Extract the [X, Y] coordinate from the center of the cell holding the provided text.  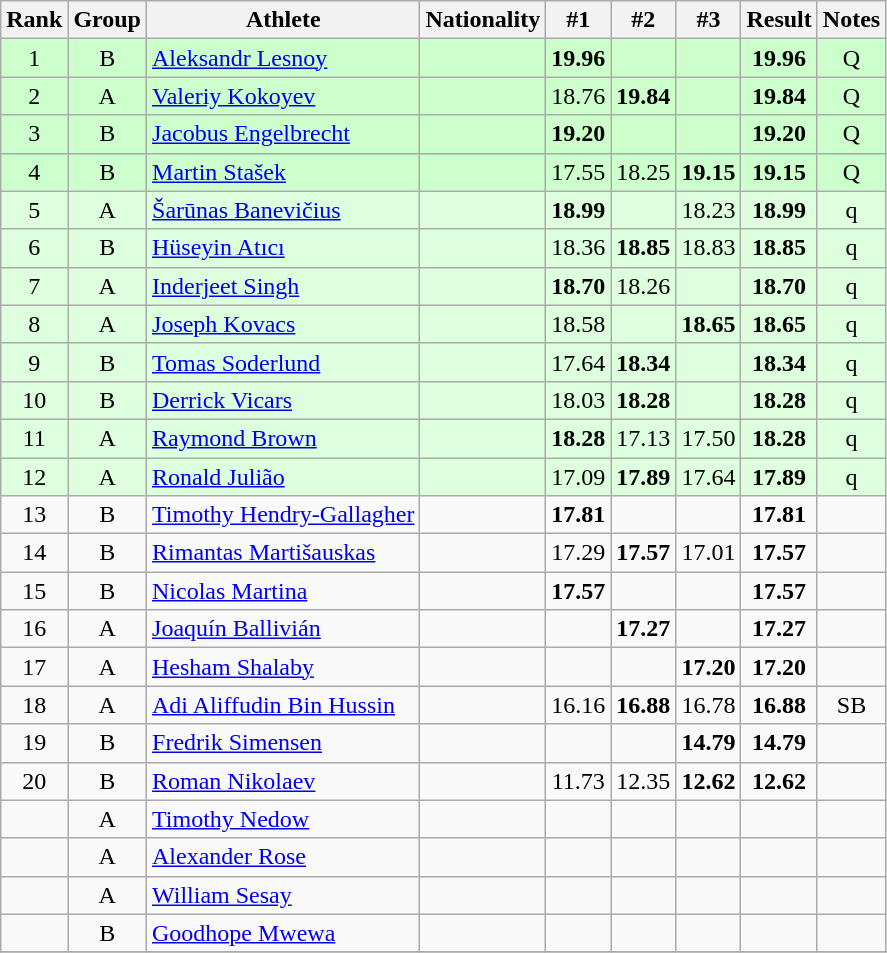
Timothy Hendry-Gallagher [284, 515]
2 [34, 96]
Nicolas Martina [284, 591]
Inderjeet Singh [284, 286]
Joseph Kovacs [284, 324]
18.83 [708, 248]
Notes [851, 20]
17.13 [644, 438]
7 [34, 286]
Hüseyin Atıcı [284, 248]
Nationality [483, 20]
1 [34, 58]
6 [34, 248]
Result [779, 20]
Tomas Soderlund [284, 362]
Timothy Nedow [284, 819]
Valeriy Kokoyev [284, 96]
Fredrik Simensen [284, 743]
Hesham Shalaby [284, 667]
14 [34, 553]
18.03 [578, 400]
Ronald Julião [284, 477]
Goodhope Mwewa [284, 933]
Jacobus Engelbrecht [284, 134]
18.26 [644, 286]
15 [34, 591]
11 [34, 438]
17.01 [708, 553]
William Sesay [284, 895]
4 [34, 172]
16 [34, 629]
18.23 [708, 210]
5 [34, 210]
Group [108, 20]
3 [34, 134]
Aleksandr Lesnoy [284, 58]
18.25 [644, 172]
#3 [708, 20]
Rank [34, 20]
Roman Nikolaev [284, 781]
SB [851, 705]
17.50 [708, 438]
Rimantas Martišauskas [284, 553]
18.58 [578, 324]
17.09 [578, 477]
#1 [578, 20]
12 [34, 477]
Athlete [284, 20]
8 [34, 324]
13 [34, 515]
Raymond Brown [284, 438]
Martin Stašek [284, 172]
18.76 [578, 96]
18 [34, 705]
18.36 [578, 248]
Adi Aliffudin Bin Hussin [284, 705]
Alexander Rose [284, 857]
12.35 [644, 781]
16.78 [708, 705]
11.73 [578, 781]
Joaquín Ballivián [284, 629]
19 [34, 743]
9 [34, 362]
#2 [644, 20]
10 [34, 400]
17.29 [578, 553]
Derrick Vicars [284, 400]
20 [34, 781]
Šarūnas Banevičius [284, 210]
17.55 [578, 172]
17 [34, 667]
16.16 [578, 705]
